Locate the cell with the specified text and output its (x, y) center coordinate. 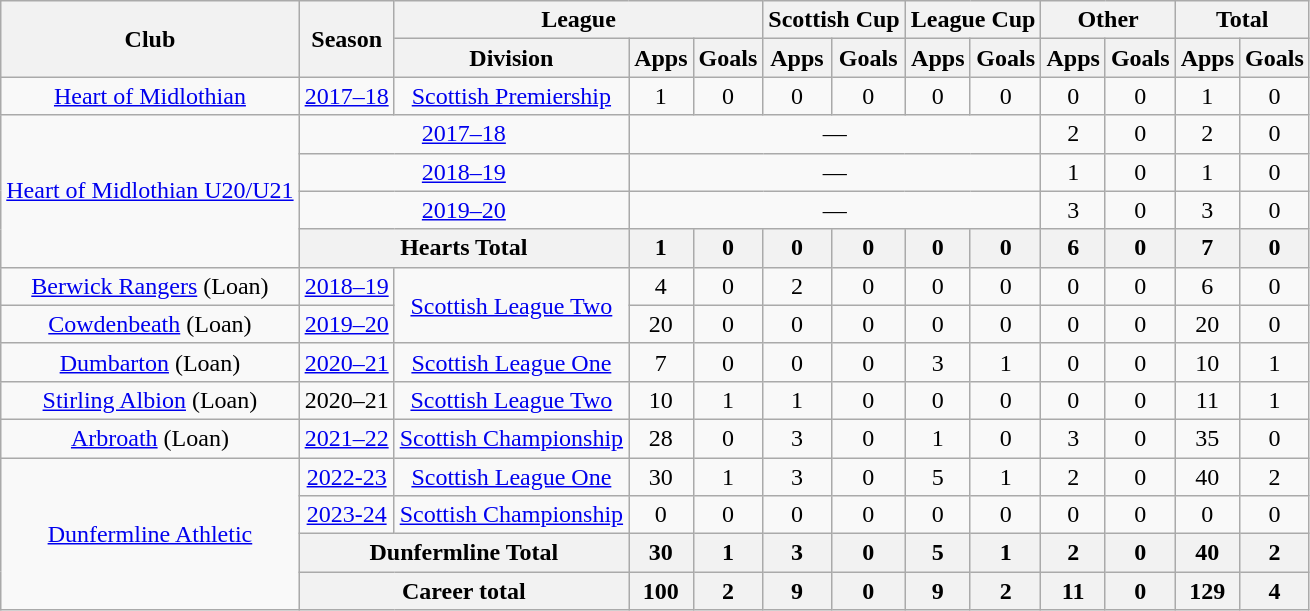
28 (661, 438)
Scottish Cup (834, 20)
35 (1207, 438)
Total (1242, 20)
129 (1207, 591)
Heart of Midlothian U20/U21 (150, 191)
Division (511, 58)
Dunfermline Athletic (150, 534)
Career total (464, 591)
2023-24 (346, 515)
Berwick Rangers (Loan) (150, 286)
Stirling Albion (Loan) (150, 400)
Hearts Total (464, 248)
Cowdenbeath (Loan) (150, 324)
Other (1108, 20)
Club (150, 39)
100 (661, 591)
2021–22 (346, 438)
Dunfermline Total (464, 553)
Heart of Midlothian (150, 96)
Arbroath (Loan) (150, 438)
League Cup (973, 20)
Scottish Premiership (511, 96)
2022-23 (346, 477)
League (578, 20)
Dumbarton (Loan) (150, 362)
Season (346, 39)
